Scan for the cell matching the given text and deliver its [x, y] coordinate at center. 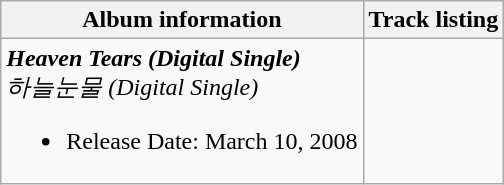
Album information [182, 20]
Track listing [434, 20]
Heaven Tears (Digital Single) 하늘눈물 (Digital Single)Release Date: March 10, 2008 [182, 112]
